Output the [x, y] coordinate of the center of the cell containing the given text.  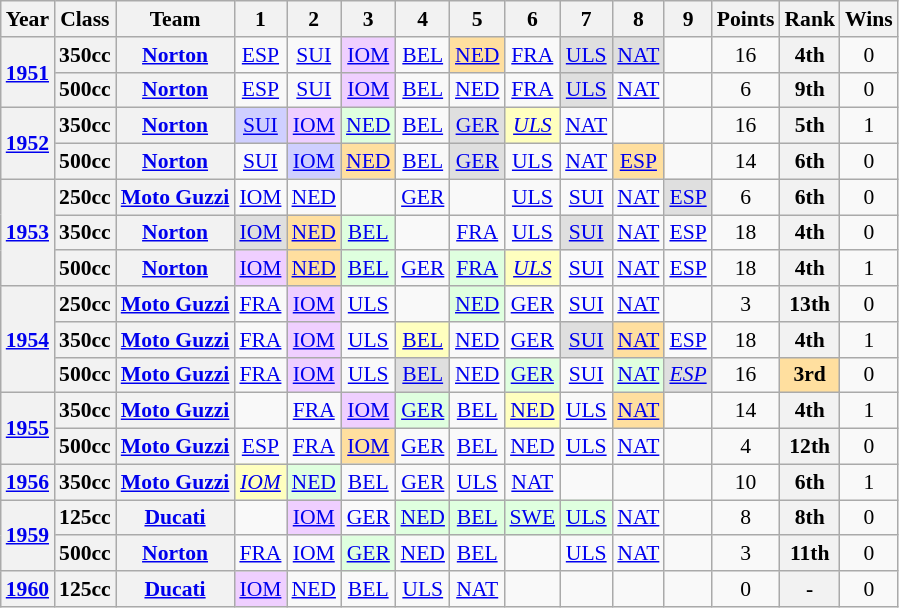
11th [810, 554]
SWE [532, 518]
Team [176, 19]
Class [85, 19]
9th [810, 90]
1951 [28, 72]
10 [746, 482]
1953 [28, 232]
1960 [28, 589]
Year [28, 19]
3rd [810, 375]
5 [477, 19]
Wins [869, 19]
Rank [810, 19]
- [810, 589]
2 [313, 19]
8th [810, 518]
1954 [28, 340]
5th [810, 126]
9 [688, 19]
1952 [28, 144]
1959 [28, 536]
12th [810, 447]
1956 [28, 482]
7 [586, 19]
1955 [28, 428]
13th [810, 304]
Points [746, 19]
